Detect which cell encompasses the target text, then output its (X, Y) center coordinate. 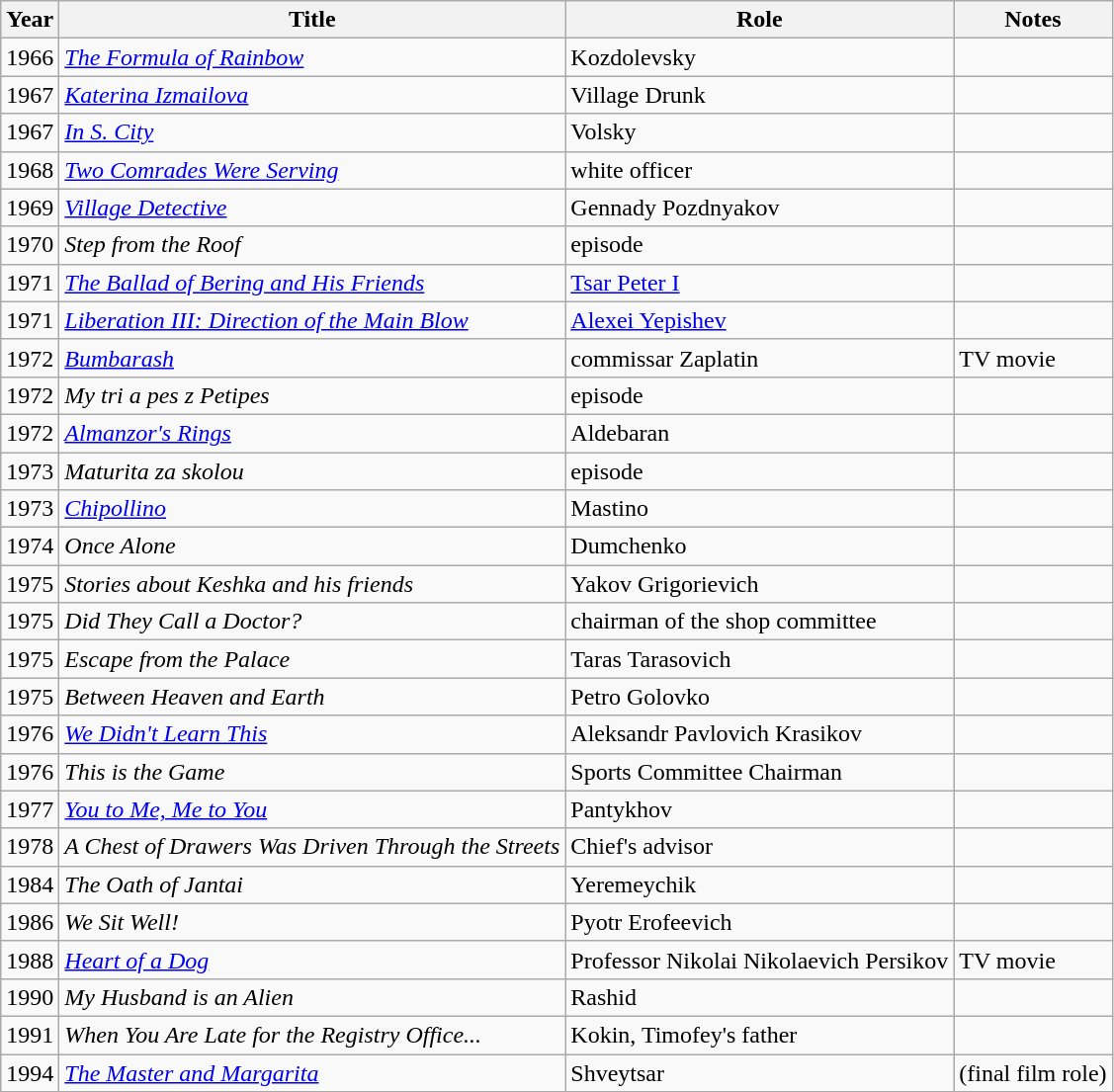
Alexei Yepishev (759, 320)
1978 (30, 847)
Dumchenko (759, 546)
Chipollino (312, 509)
Village Detective (312, 208)
1991 (30, 1035)
Between Heaven and Earth (312, 697)
Aldebaran (759, 433)
Kozdolevsky (759, 57)
You to Me, Me to You (312, 809)
This is the Game (312, 772)
1970 (30, 245)
white officer (759, 170)
Year (30, 20)
The Formula of Rainbow (312, 57)
My Husband is an Alien (312, 997)
Sports Committee Chairman (759, 772)
Shveytsar (759, 1072)
Yakov Grigorievich (759, 584)
1984 (30, 884)
Role (759, 20)
Volsky (759, 132)
The Ballad of Bering and His Friends (312, 283)
Yeremeychik (759, 884)
My tri a pes z Petipes (312, 395)
1990 (30, 997)
Katerina Izmailova (312, 95)
Professor Nikolai Nikolaevich Persikov (759, 960)
Almanzor's Rings (312, 433)
Rashid (759, 997)
1968 (30, 170)
Escape from the Palace (312, 659)
Tsar Peter I (759, 283)
Once Alone (312, 546)
Did They Call a Doctor? (312, 622)
Village Drunk (759, 95)
Kokin, Timofey's father (759, 1035)
Heart of a Dog (312, 960)
Bumbarash (312, 358)
1974 (30, 546)
Aleksandr Pavlovich Krasikov (759, 734)
1966 (30, 57)
Title (312, 20)
Taras Tarasovich (759, 659)
(final film role) (1033, 1072)
The Oath of Jantai (312, 884)
1977 (30, 809)
1986 (30, 922)
Stories about Keshka and his friends (312, 584)
Step from the Roof (312, 245)
Notes (1033, 20)
Mastino (759, 509)
Two Comrades Were Serving (312, 170)
A Chest of Drawers Was Driven Through the Streets (312, 847)
Petro Golovko (759, 697)
Gennady Pozdnyakov (759, 208)
Pantykhov (759, 809)
In S. City (312, 132)
We Sit Well! (312, 922)
When You Are Late for the Registry Office... (312, 1035)
1969 (30, 208)
Chief's advisor (759, 847)
1988 (30, 960)
We Didn't Learn This (312, 734)
Maturita za skolou (312, 471)
Pyotr Erofeevich (759, 922)
commissar Zaplatin (759, 358)
chairman of the shop committee (759, 622)
1994 (30, 1072)
Liberation III: Direction of the Main Blow (312, 320)
The Master and Margarita (312, 1072)
